For the text-containing cell, return its midpoint in [x, y] coordinate format. 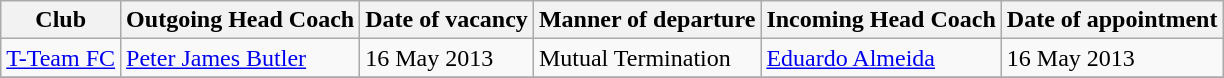
Peter James Butler [240, 58]
Manner of departure [646, 20]
Eduardo Almeida [881, 58]
Incoming Head Coach [881, 20]
Outgoing Head Coach [240, 20]
Mutual Termination [646, 58]
Club [61, 20]
Date of vacancy [447, 20]
T-Team FC [61, 58]
Date of appointment [1112, 20]
